Extract the [x, y] coordinate from the center of the cell holding the provided text.  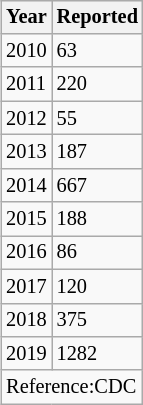
2016 [26, 253]
2011 [26, 84]
2018 [26, 320]
1282 [98, 354]
Reported [98, 17]
375 [98, 320]
120 [98, 286]
2013 [26, 152]
55 [98, 118]
63 [98, 51]
2012 [26, 118]
667 [98, 185]
2017 [26, 286]
220 [98, 84]
2010 [26, 51]
2015 [26, 219]
2019 [26, 354]
188 [98, 219]
Reference:CDC [72, 387]
86 [98, 253]
Year [26, 17]
2014 [26, 185]
187 [98, 152]
